Capture the cell that displays the provided text and extract its (x, y) central coordinate. 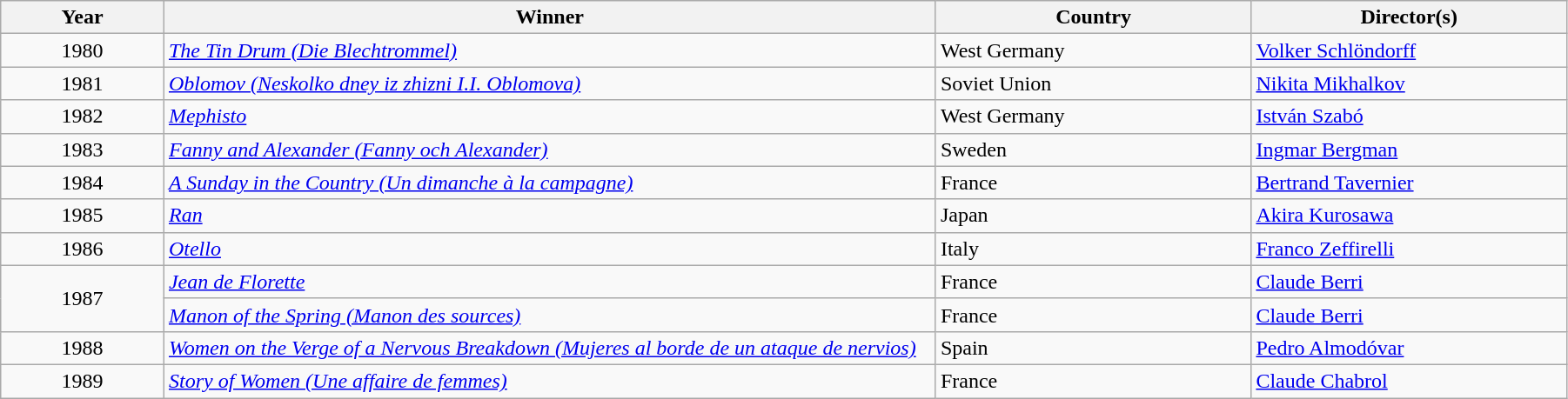
1980 (83, 50)
Otello (550, 249)
Oblomov (Neskolko dney iz zhizni I.I. Oblomova) (550, 83)
Volker Schlöndorff (1410, 50)
A Sunday in the Country (Un dimanche à la campagne) (550, 183)
Manon of the Spring (Manon des sources) (550, 315)
Year (83, 17)
1988 (83, 348)
Jean de Florette (550, 282)
Director(s) (1410, 17)
Women on the Verge of a Nervous Breakdown (Mujeres al borde de un ataque de nervios) (550, 348)
Spain (1093, 348)
1985 (83, 216)
Italy (1093, 249)
Nikita Mikhalkov (1410, 83)
Ingmar Bergman (1410, 150)
Franco Zeffirelli (1410, 249)
1984 (83, 183)
1986 (83, 249)
Country (1093, 17)
Story of Women (Une affaire de femmes) (550, 381)
1987 (83, 298)
1983 (83, 150)
Soviet Union (1093, 83)
István Szabó (1410, 116)
Sweden (1093, 150)
Bertrand Tavernier (1410, 183)
Pedro Almodóvar (1410, 348)
Winner (550, 17)
1989 (83, 381)
The Tin Drum (Die Blechtrommel) (550, 50)
Akira Kurosawa (1410, 216)
Claude Chabrol (1410, 381)
Ran (550, 216)
1981 (83, 83)
1982 (83, 116)
Fanny and Alexander (Fanny och Alexander) (550, 150)
Japan (1093, 216)
Mephisto (550, 116)
